Pinpoint the cell where the given text exists, returning its (X, Y) midpoint coordinate. 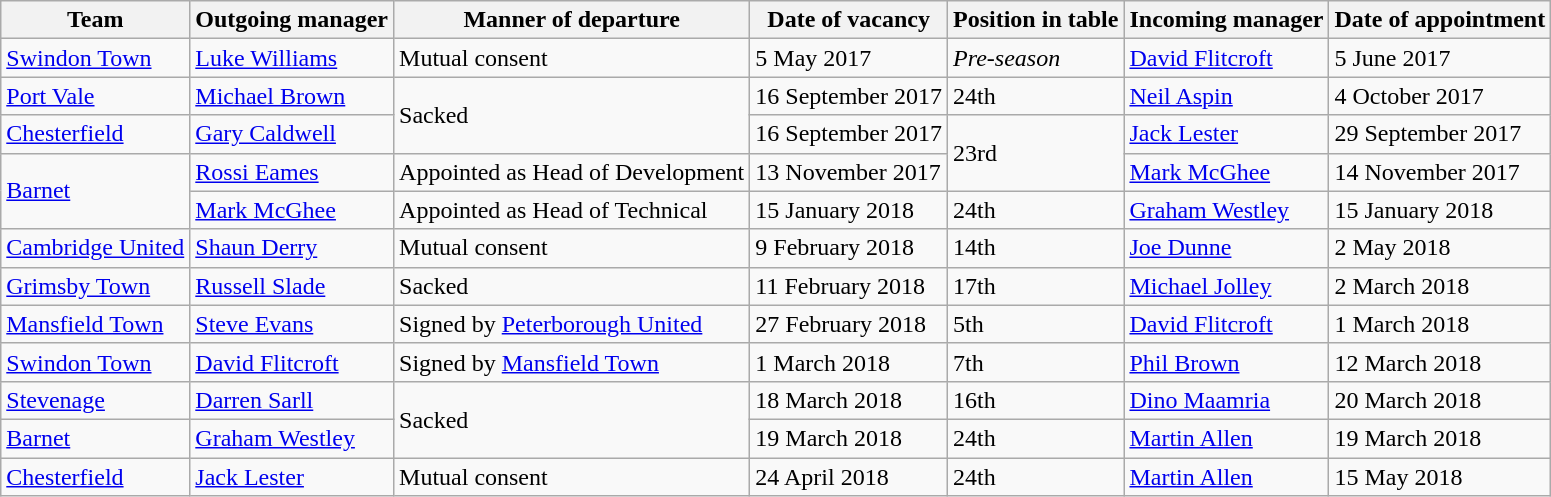
23rd (1036, 153)
5 May 2017 (849, 58)
Steve Evans (292, 324)
16th (1036, 400)
29 September 2017 (1440, 134)
Team (96, 20)
Shaun Derry (292, 248)
Phil Brown (1226, 362)
15 May 2018 (1440, 477)
Neil Aspin (1226, 96)
Russell Slade (292, 286)
Grimsby Town (96, 286)
Gary Caldwell (292, 134)
Incoming manager (1226, 20)
17th (1036, 286)
Cambridge United (96, 248)
11 February 2018 (849, 286)
Outgoing manager (292, 20)
13 November 2017 (849, 172)
Stevenage (96, 400)
Rossi Eames (292, 172)
20 March 2018 (1440, 400)
Joe Dunne (1226, 248)
Mansfield Town (96, 324)
Michael Brown (292, 96)
14 November 2017 (1440, 172)
12 March 2018 (1440, 362)
27 February 2018 (849, 324)
9 February 2018 (849, 248)
Dino Maamria (1226, 400)
2 March 2018 (1440, 286)
Port Vale (96, 96)
Signed by Mansfield Town (572, 362)
Appointed as Head of Development (572, 172)
7th (1036, 362)
Appointed as Head of Technical (572, 210)
Signed by Peterborough United (572, 324)
Position in table (1036, 20)
Luke Williams (292, 58)
5th (1036, 324)
Date of vacancy (849, 20)
14th (1036, 248)
2 May 2018 (1440, 248)
24 April 2018 (849, 477)
Date of appointment (1440, 20)
Darren Sarll (292, 400)
4 October 2017 (1440, 96)
Pre-season (1036, 58)
18 March 2018 (849, 400)
Manner of departure (572, 20)
5 June 2017 (1440, 58)
Michael Jolley (1226, 286)
